For the text-containing cell, return its midpoint in [X, Y] coordinate format. 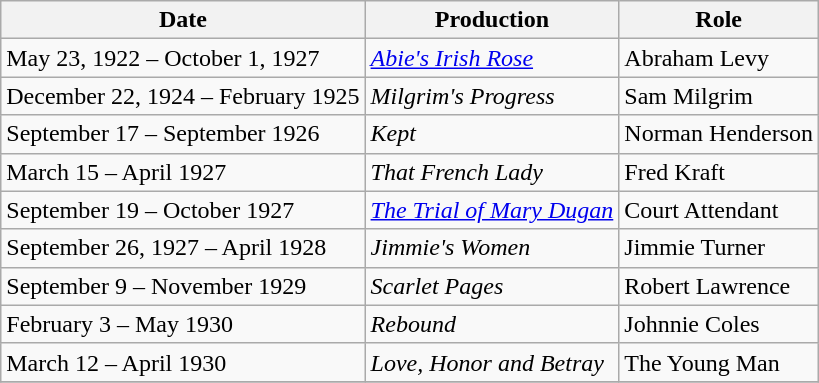
Production [492, 20]
Court Attendant [719, 210]
Scarlet Pages [492, 286]
Kept [492, 134]
December 22, 1924 – February 1925 [183, 96]
Fred Kraft [719, 172]
Date [183, 20]
Love, Honor and Betray [492, 362]
Role [719, 20]
March 12 – April 1930 [183, 362]
That French Lady [492, 172]
The Trial of Mary Dugan [492, 210]
Jimmie Turner [719, 248]
September 26, 1927 – April 1928 [183, 248]
The Young Man [719, 362]
Abie's Irish Rose [492, 58]
Norman Henderson [719, 134]
Sam Milgrim [719, 96]
September 19 – October 1927 [183, 210]
March 15 – April 1927 [183, 172]
Robert Lawrence [719, 286]
Milgrim's Progress [492, 96]
Rebound [492, 324]
September 17 – September 1926 [183, 134]
Johnnie Coles [719, 324]
Jimmie's Women [492, 248]
Abraham Levy [719, 58]
May 23, 1922 – October 1, 1927 [183, 58]
February 3 – May 1930 [183, 324]
September 9 – November 1929 [183, 286]
